Identify which cell holds the provided text, then report its [X, Y] central coordinate. 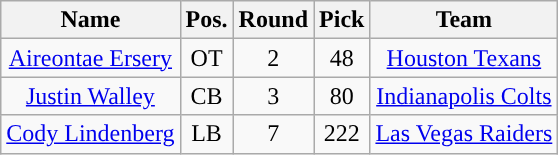
Pos. [206, 20]
LB [206, 134]
CB [206, 96]
OT [206, 58]
80 [342, 96]
Aireontae Ersery [90, 58]
Team [464, 20]
Round [273, 20]
Justin Walley [90, 96]
Indianapolis Colts [464, 96]
Name [90, 20]
Cody Lindenberg [90, 134]
3 [273, 96]
2 [273, 58]
Las Vegas Raiders [464, 134]
222 [342, 134]
7 [273, 134]
Pick [342, 20]
Houston Texans [464, 58]
48 [342, 58]
